Return the (X, Y) coordinate for the center point of the cell that contains the specified text.  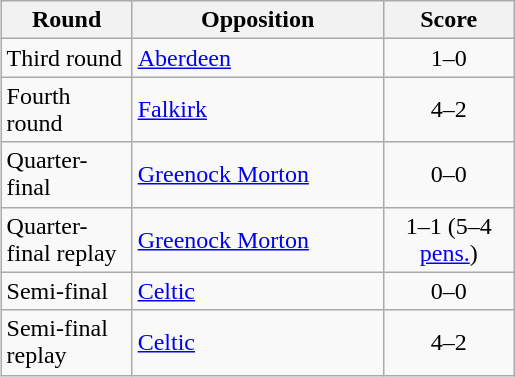
Opposition (258, 20)
Semi-final (66, 291)
Third round (66, 58)
1–1 (5–4 pens.) (448, 240)
Quarter-final (66, 174)
1–0 (448, 58)
Falkirk (258, 110)
Aberdeen (258, 58)
Quarter-final replay (66, 240)
Fourth round (66, 110)
Round (66, 20)
Semi-final replay (66, 342)
Score (448, 20)
